From the cell containing the given text, extract its center point as (x, y) coordinate. 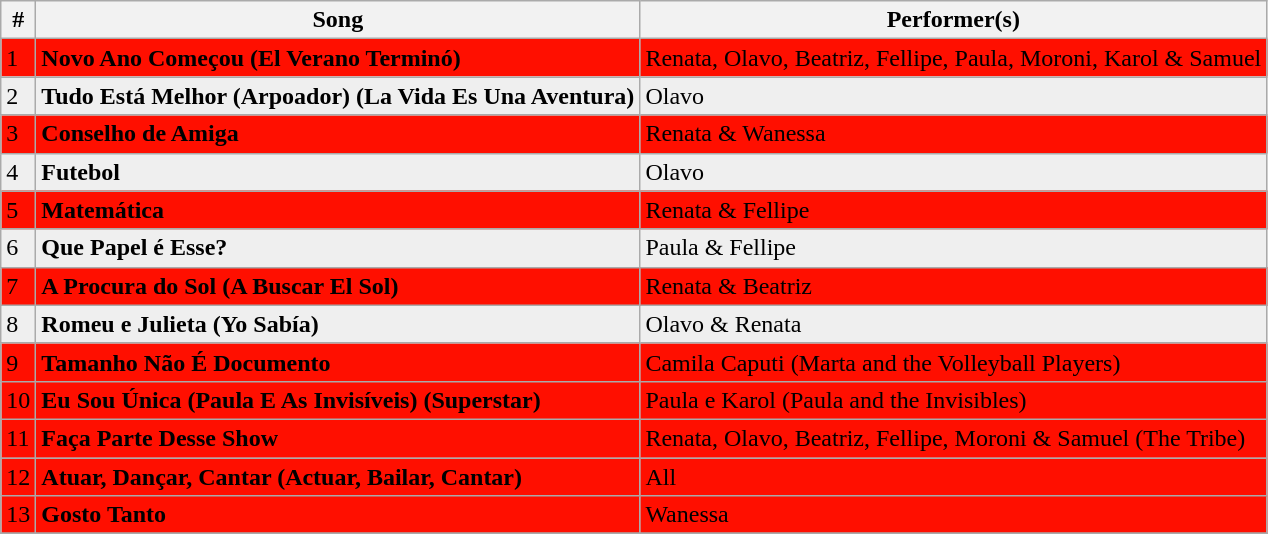
Gosto Tanto (338, 515)
Atuar, Dançar, Cantar (Actuar, Bailar, Cantar) (338, 477)
Camila Caputi (Marta and the Volleyball Players) (954, 362)
Faça Parte Desse Show (338, 438)
Novo Ano Começou (El Verano Terminó) (338, 58)
Tudo Está Melhor (Arpoador) (La Vida Es Una Aventura) (338, 96)
All (954, 477)
Renata & Wanessa (954, 134)
Tamanho Não É Documento (338, 362)
Renata, Olavo, Beatriz, Fellipe, Moroni & Samuel (The Tribe) (954, 438)
3 (18, 134)
Renata & Fellipe (954, 210)
10 (18, 400)
11 (18, 438)
Olavo & Renata (954, 324)
Que Papel é Esse? (338, 248)
Renata, Olavo, Beatriz, Fellipe, Paula, Moroni, Karol & Samuel (954, 58)
1 (18, 58)
Paula & Fellipe (954, 248)
5 (18, 210)
Wanessa (954, 515)
4 (18, 172)
Eu Sou Única (Paula E As Invisíveis) (Superstar) (338, 400)
# (18, 20)
Conselho de Amiga (338, 134)
Paula e Karol (Paula and the Invisibles) (954, 400)
Renata & Beatriz (954, 286)
Performer(s) (954, 20)
12 (18, 477)
13 (18, 515)
Romeu e Julieta (Yo Sabía) (338, 324)
7 (18, 286)
2 (18, 96)
A Procura do Sol (A Buscar El Sol) (338, 286)
6 (18, 248)
Futebol (338, 172)
9 (18, 362)
Song (338, 20)
8 (18, 324)
Matemática (338, 210)
